Output the [x, y] coordinate of the center of the cell containing the given text.  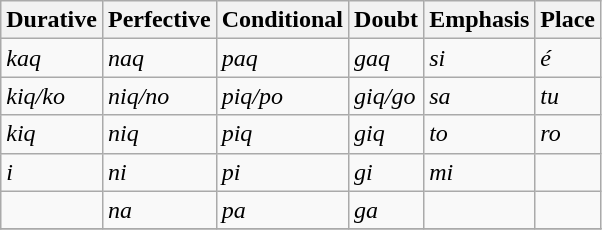
to [480, 134]
paq [282, 58]
niq/no [159, 96]
Place [568, 20]
ni [159, 172]
gaq [386, 58]
Perfective [159, 20]
pi [282, 172]
sa [480, 96]
Conditional [282, 20]
kiq [52, 134]
pa [282, 210]
naq [159, 58]
tu [568, 96]
na [159, 210]
piq [282, 134]
Durative [52, 20]
giq [386, 134]
si [480, 58]
piq/po [282, 96]
kaq [52, 58]
gi [386, 172]
mi [480, 172]
giq/go [386, 96]
ro [568, 134]
ga [386, 210]
é [568, 58]
Emphasis [480, 20]
i [52, 172]
niq [159, 134]
kiq/ko [52, 96]
Doubt [386, 20]
